Return (x, y) of the center of cell containing provided text 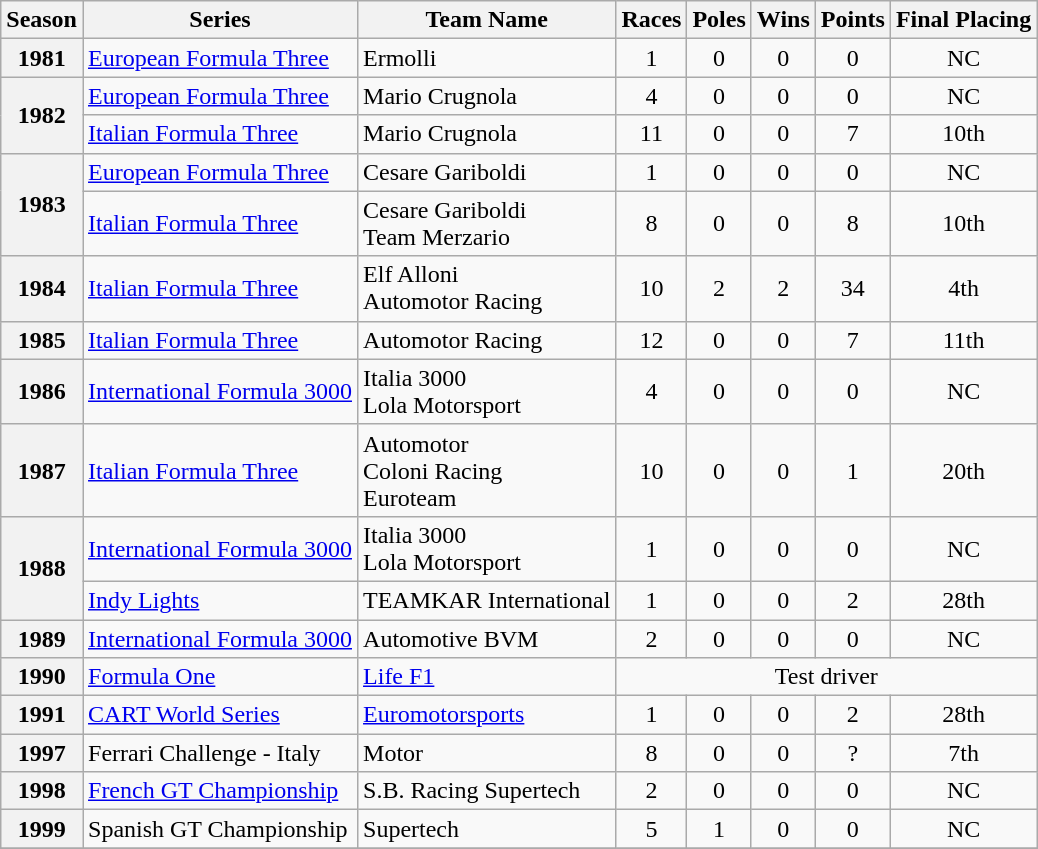
Test driver (826, 677)
1990 (42, 677)
Points (852, 20)
1984 (42, 288)
11th (963, 340)
S.B. Racing Supertech (487, 791)
1987 (42, 470)
4th (963, 288)
1983 (42, 204)
Races (652, 20)
5 (652, 829)
1988 (42, 568)
Cesare GariboldiTeam Merzario (487, 224)
20th (963, 470)
Indy Lights (220, 600)
Automotive BVM (487, 639)
TEAMKAR International (487, 600)
Euromotorsports (487, 715)
34 (852, 288)
1989 (42, 639)
? (852, 753)
Cesare Gariboldi (487, 172)
Final Placing (963, 20)
Team Name (487, 20)
12 (652, 340)
1991 (42, 715)
Spanish GT Championship (220, 829)
Ermolli (487, 58)
1981 (42, 58)
CART World Series (220, 715)
1998 (42, 791)
Wins (783, 20)
1986 (42, 392)
7th (963, 753)
1997 (42, 753)
1999 (42, 829)
11 (652, 134)
Formula One (220, 677)
AutomotorColoni RacingEuroteam (487, 470)
Series (220, 20)
French GT Championship (220, 791)
Ferrari Challenge - Italy (220, 753)
1985 (42, 340)
1982 (42, 115)
Motor (487, 753)
Elf AlloniAutomotor Racing (487, 288)
Season (42, 20)
Automotor Racing (487, 340)
Life F1 (487, 677)
Poles (719, 20)
Supertech (487, 829)
